Find where the given text appears and provide that cell's center as (X, Y) coordinate. 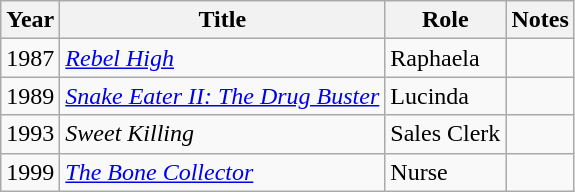
Title (222, 20)
Rebel High (222, 58)
Sweet Killing (222, 134)
Sales Clerk (446, 134)
Notes (540, 20)
1989 (30, 96)
1987 (30, 58)
1993 (30, 134)
1999 (30, 172)
Role (446, 20)
Nurse (446, 172)
Lucinda (446, 96)
The Bone Collector (222, 172)
Year (30, 20)
Snake Eater II: The Drug Buster (222, 96)
Raphaela (446, 58)
